Output the [x, y] coordinate of the center of the cell containing the given text.  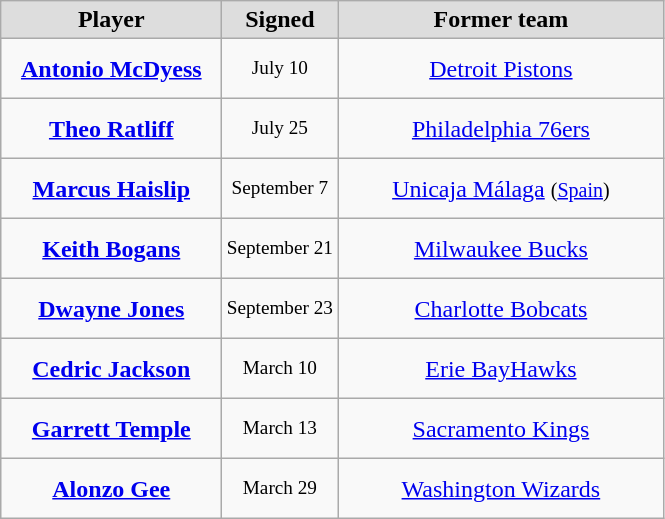
Player [112, 20]
September 21 [280, 249]
Erie BayHawks [501, 369]
Alonzo Gee [112, 489]
Dwayne Jones [112, 309]
Unicaja Málaga (Spain) [501, 189]
July 10 [280, 69]
Washington Wizards [501, 489]
July 25 [280, 129]
Detroit Pistons [501, 69]
Keith Bogans [112, 249]
March 10 [280, 369]
Philadelphia 76ers [501, 129]
Former team [501, 20]
Charlotte Bobcats [501, 309]
March 13 [280, 429]
Milwaukee Bucks [501, 249]
March 29 [280, 489]
Sacramento Kings [501, 429]
Cedric Jackson [112, 369]
Garrett Temple [112, 429]
Marcus Haislip [112, 189]
September 23 [280, 309]
Theo Ratliff [112, 129]
Signed [280, 20]
Antonio McDyess [112, 69]
September 7 [280, 189]
